Scan for the cell matching the given text and deliver its [x, y] coordinate at center. 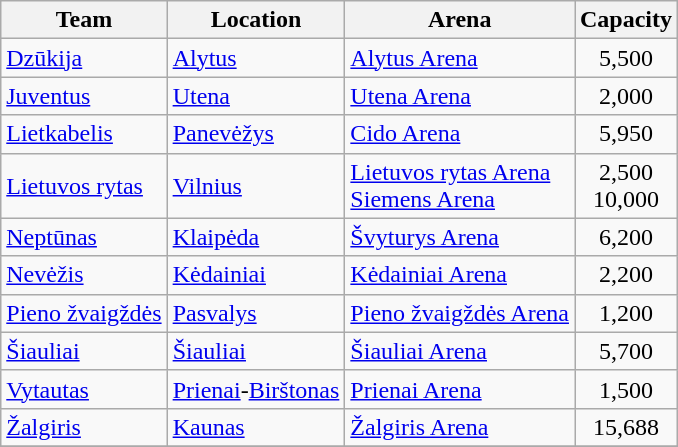
Žalgiris Arena [460, 427]
Lietuvos rytas ArenaSiemens Arena [460, 186]
Kėdainiai [256, 275]
15,688 [626, 427]
Nevėžis [84, 275]
Prienai-Birštonas [256, 389]
Neptūnas [84, 237]
Pieno žvaigždės [84, 313]
2,50010,000 [626, 186]
Lietuvos rytas [84, 186]
Team [84, 20]
6,200 [626, 237]
Vytautas [84, 389]
5,950 [626, 134]
Location [256, 20]
Dzūkija [84, 58]
Arena [460, 20]
Alytus [256, 58]
Cido Arena [460, 134]
Vilnius [256, 186]
5,500 [626, 58]
5,700 [626, 351]
1,200 [626, 313]
Švyturys Arena [460, 237]
Prienai Arena [460, 389]
Panevėžys [256, 134]
1,500 [626, 389]
Juventus [84, 96]
Alytus Arena [460, 58]
Žalgiris [84, 427]
Capacity [626, 20]
2,200 [626, 275]
Pasvalys [256, 313]
2,000 [626, 96]
Lietkabelis [84, 134]
Utena Arena [460, 96]
Šiauliai Arena [460, 351]
Pieno žvaigždės Arena [460, 313]
Kėdainiai Arena [460, 275]
Klaipėda [256, 237]
Kaunas [256, 427]
Utena [256, 96]
